From the cell containing the given text, extract its center point as [X, Y] coordinate. 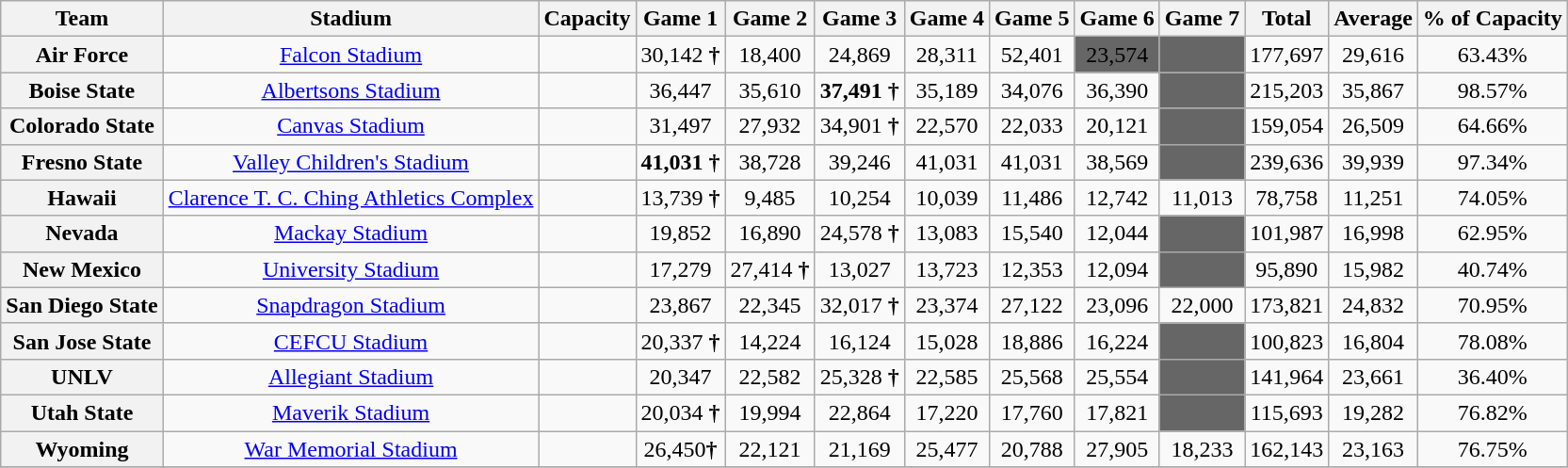
35,867 [1373, 90]
24,832 [1373, 305]
Nevada [82, 234]
23,374 [946, 305]
13,739 † [680, 198]
20,788 [1032, 449]
76.82% [1492, 412]
177,697 [1286, 55]
74.05% [1492, 198]
Game 7 [1202, 19]
11,013 [1202, 198]
Team [82, 19]
Maverik Stadium [350, 412]
22,000 [1202, 305]
30,142 † [680, 55]
35,610 [770, 90]
10,254 [859, 198]
12,742 [1117, 198]
22,345 [770, 305]
28,311 [946, 55]
War Memorial Stadium [350, 449]
14,224 [770, 341]
38,569 [1117, 162]
Fresno State [82, 162]
San Jose State [82, 341]
13,723 [946, 269]
39,246 [859, 162]
159,054 [1286, 126]
19,282 [1373, 412]
17,760 [1032, 412]
23,867 [680, 305]
21,169 [859, 449]
36.40% [1492, 377]
Game 5 [1032, 19]
15,982 [1373, 269]
25,568 [1032, 377]
22,582 [770, 377]
CEFCU Stadium [350, 341]
New Mexico [82, 269]
26,450† [680, 449]
Game 4 [946, 19]
22,570 [946, 126]
San Diego State [82, 305]
19,852 [680, 234]
17,279 [680, 269]
15,028 [946, 341]
Mackay Stadium [350, 234]
70.95% [1492, 305]
Allegiant Stadium [350, 377]
University Stadium [350, 269]
Snapdragon Stadium [350, 305]
Total [1286, 19]
76.75% [1492, 449]
12,044 [1117, 234]
20,347 [680, 377]
25,477 [946, 449]
20,034 † [680, 412]
41,031 † [680, 162]
22,585 [946, 377]
101,987 [1286, 234]
Wyoming [82, 449]
78.08% [1492, 341]
17,220 [946, 412]
32,017 † [859, 305]
Game 6 [1117, 19]
24,869 [859, 55]
% of Capacity [1492, 19]
12,094 [1117, 269]
31,497 [680, 126]
17,821 [1117, 412]
141,964 [1286, 377]
52,401 [1032, 55]
Capacity [588, 19]
15,540 [1032, 234]
Falcon Stadium [350, 55]
215,203 [1286, 90]
Stadium [350, 19]
98.57% [1492, 90]
22,121 [770, 449]
16,890 [770, 234]
100,823 [1286, 341]
20,121 [1117, 126]
18,233 [1202, 449]
37,491 † [859, 90]
18,400 [770, 55]
Clarence T. C. Ching Athletics Complex [350, 198]
95,890 [1286, 269]
97.34% [1492, 162]
25,328 † [859, 377]
16,124 [859, 341]
11,486 [1032, 198]
Game 3 [859, 19]
16,224 [1117, 341]
13,027 [859, 269]
Game 1 [680, 19]
40.74% [1492, 269]
26,509 [1373, 126]
239,636 [1286, 162]
34,901 † [859, 126]
20,337 † [680, 341]
22,033 [1032, 126]
23,096 [1117, 305]
UNLV [82, 377]
Colorado State [82, 126]
63.43% [1492, 55]
9,485 [770, 198]
Canvas Stadium [350, 126]
27,414 † [770, 269]
35,189 [946, 90]
Average [1373, 19]
18,886 [1032, 341]
13,083 [946, 234]
27,932 [770, 126]
64.66% [1492, 126]
36,447 [680, 90]
22,864 [859, 412]
162,143 [1286, 449]
Hawaii [82, 198]
36,390 [1117, 90]
38,728 [770, 162]
115,693 [1286, 412]
10,039 [946, 198]
Game 2 [770, 19]
78,758 [1286, 198]
27,905 [1117, 449]
12,353 [1032, 269]
16,998 [1373, 234]
Albertsons Stadium [350, 90]
Utah State [82, 412]
23,574 [1117, 55]
25,554 [1117, 377]
Air Force [82, 55]
23,661 [1373, 377]
24,578 † [859, 234]
173,821 [1286, 305]
23,163 [1373, 449]
27,122 [1032, 305]
16,804 [1373, 341]
39,939 [1373, 162]
19,994 [770, 412]
34,076 [1032, 90]
Boise State [82, 90]
29,616 [1373, 55]
Valley Children's Stadium [350, 162]
62.95% [1492, 234]
11,251 [1373, 198]
